For the text-containing cell, return its midpoint in [x, y] coordinate format. 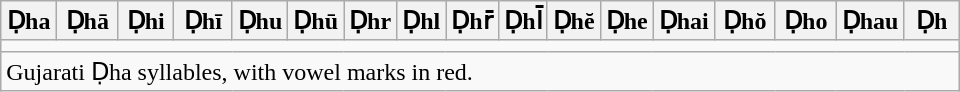
Ḍhe [626, 21]
Ḍhu [260, 21]
Ḍhau [870, 21]
Ḍhr̄ [472, 21]
Gujarati Ḍha syllables, with vowel marks in red. [480, 71]
Ḍho [806, 21]
Ḍhī [203, 21]
Ḍha [29, 21]
Ḍhū [316, 21]
Ḍh [932, 21]
Ḍhl [422, 21]
Ḍhr [370, 21]
Ḍhai [684, 21]
Ḍhi [146, 21]
Ḍhĕ [574, 21]
Ḍhl̄ [523, 21]
Ḍhā [88, 21]
Ḍhŏ [744, 21]
